Capture the cell that displays the provided text and extract its [X, Y] central coordinate. 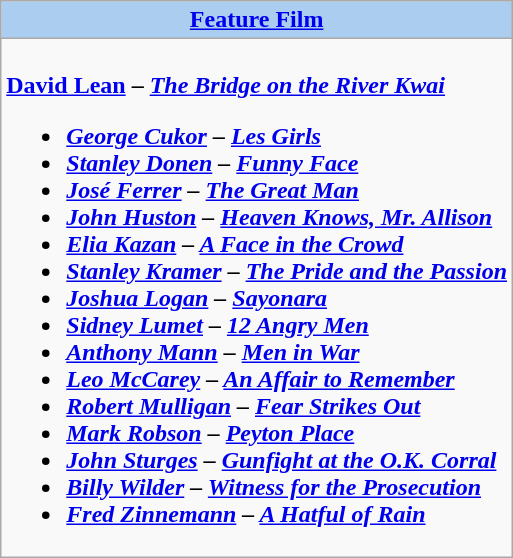
Feature Film [257, 20]
